Locate the cell with the specified text and output its [x, y] center coordinate. 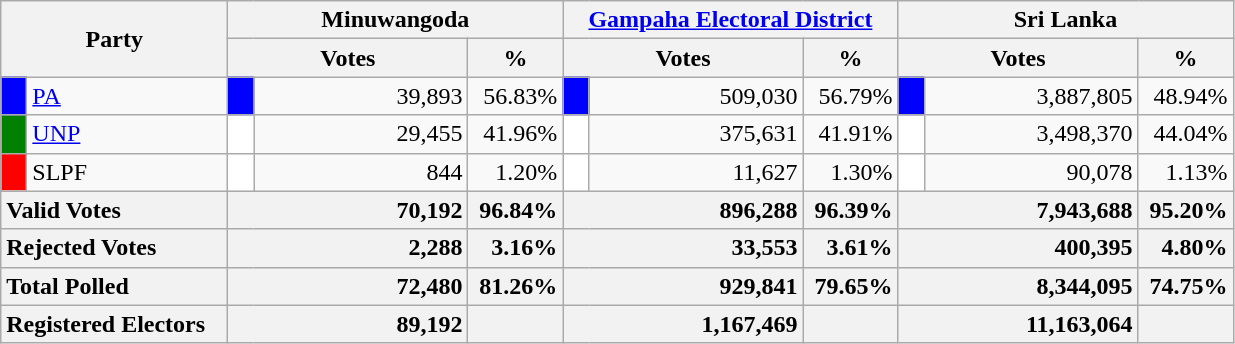
Minuwangoda [396, 20]
3,887,805 [1031, 96]
89,192 [348, 324]
11,163,064 [1018, 324]
4.80% [1186, 248]
Valid Votes [114, 210]
844 [361, 172]
81.26% [516, 286]
Rejected Votes [114, 248]
896,288 [683, 210]
1.20% [516, 172]
Gampaha Electoral District [730, 20]
Sri Lanka [1066, 20]
44.04% [1186, 134]
PA [128, 96]
3.16% [516, 248]
56.83% [516, 96]
1.13% [1186, 172]
48.94% [1186, 96]
79.65% [850, 286]
41.91% [850, 134]
400,395 [1018, 248]
74.75% [1186, 286]
Total Polled [114, 286]
39,893 [361, 96]
Registered Electors [114, 324]
95.20% [1186, 210]
33,553 [683, 248]
2,288 [348, 248]
90,078 [1031, 172]
96.39% [850, 210]
3.61% [850, 248]
8,344,095 [1018, 286]
41.96% [516, 134]
1.30% [850, 172]
Party [114, 39]
70,192 [348, 210]
96.84% [516, 210]
56.79% [850, 96]
UNP [128, 134]
3,498,370 [1031, 134]
7,943,688 [1018, 210]
11,627 [696, 172]
375,631 [696, 134]
SLPF [128, 172]
929,841 [683, 286]
72,480 [348, 286]
1,167,469 [683, 324]
29,455 [361, 134]
509,030 [696, 96]
